Capture the cell that displays the provided text and extract its (X, Y) central coordinate. 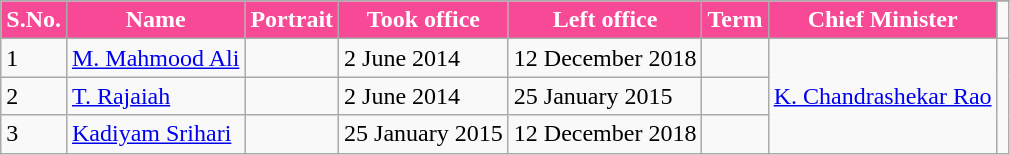
K. Chandrashekar Rao (882, 96)
2 (34, 96)
S.No. (34, 20)
Took office (424, 20)
1 (34, 58)
T. Rajaiah (155, 96)
Chief Minister (882, 20)
Left office (605, 20)
Term (735, 20)
Portrait (292, 20)
M. Mahmood Ali (155, 58)
Name (155, 20)
3 (34, 134)
Kadiyam Srihari (155, 134)
